Scan for the cell matching the given text and deliver its (X, Y) coordinate at center. 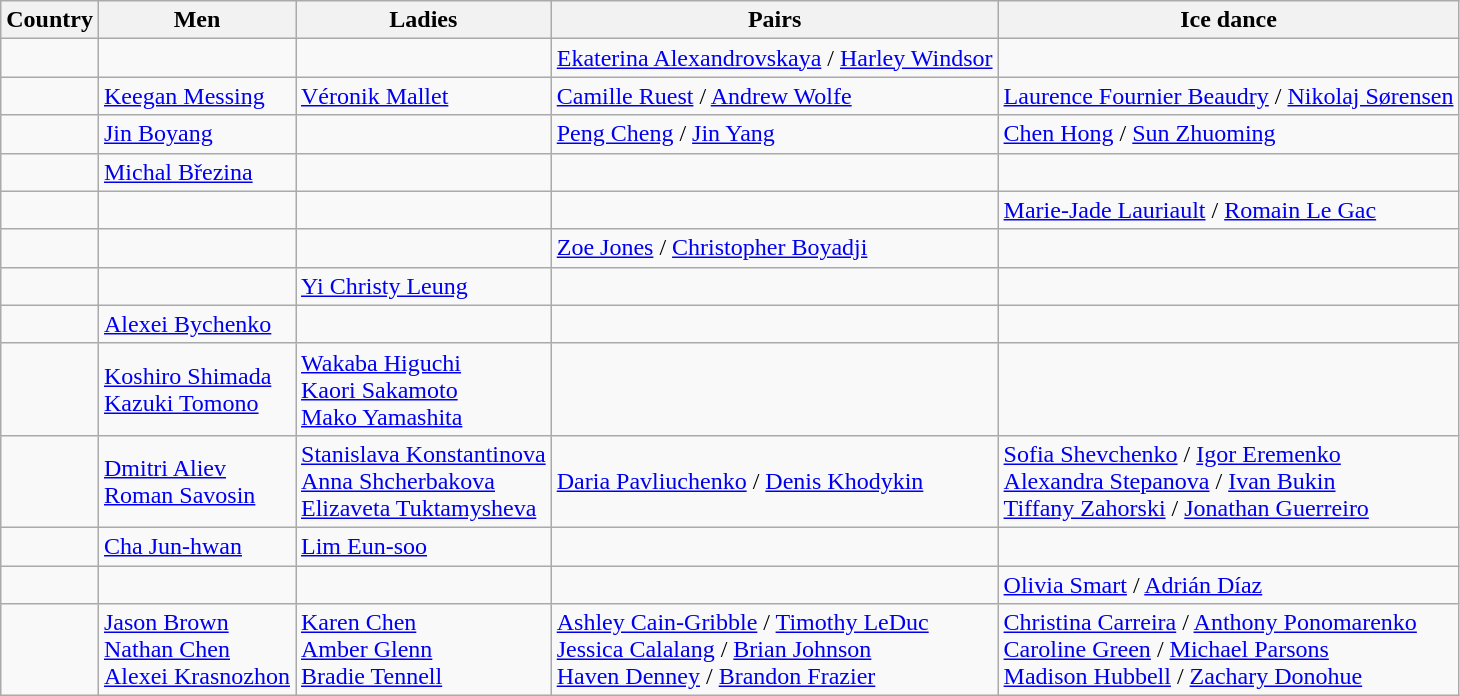
Jason BrownNathan ChenAlexei Krasnozhon (196, 650)
Ladies (424, 20)
Men (196, 20)
Peng Cheng / Jin Yang (774, 134)
Koshiro ShimadaKazuki Tomono (196, 389)
Camille Ruest / Andrew Wolfe (774, 96)
Ice dance (1228, 20)
Christina Carreira / Anthony PonomarenkoCaroline Green / Michael ParsonsMadison Hubbell / Zachary Donohue (1228, 650)
Marie-Jade Lauriault / Romain Le Gac (1228, 210)
Zoe Jones / Christopher Boyadji (774, 248)
Ekaterina Alexandrovskaya / Harley Windsor (774, 58)
Karen ChenAmber GlennBradie Tennell (424, 650)
Chen Hong / Sun Zhuoming (1228, 134)
Jin Boyang (196, 134)
Stanislava KonstantinovaAnna ShcherbakovaElizaveta Tuktamysheva (424, 481)
Sofia Shevchenko / Igor EremenkoAlexandra Stepanova / Ivan BukinTiffany Zahorski / Jonathan Guerreiro (1228, 481)
Dmitri AlievRoman Savosin (196, 481)
Country (50, 20)
Michal Březina (196, 172)
Olivia Smart / Adrián Díaz (1228, 585)
Véronik Mallet (424, 96)
Alexei Bychenko (196, 324)
Keegan Messing (196, 96)
Daria Pavliuchenko / Denis Khodykin (774, 481)
Pairs (774, 20)
Laurence Fournier Beaudry / Nikolaj Sørensen (1228, 96)
Lim Eun-soo (424, 546)
Ashley Cain-Gribble / Timothy LeDucJessica Calalang / Brian JohnsonHaven Denney / Brandon Frazier (774, 650)
Cha Jun-hwan (196, 546)
Yi Christy Leung (424, 286)
Wakaba HiguchiKaori SakamotoMako Yamashita (424, 389)
